Output the [X, Y] coordinate of the center of the cell containing the given text.  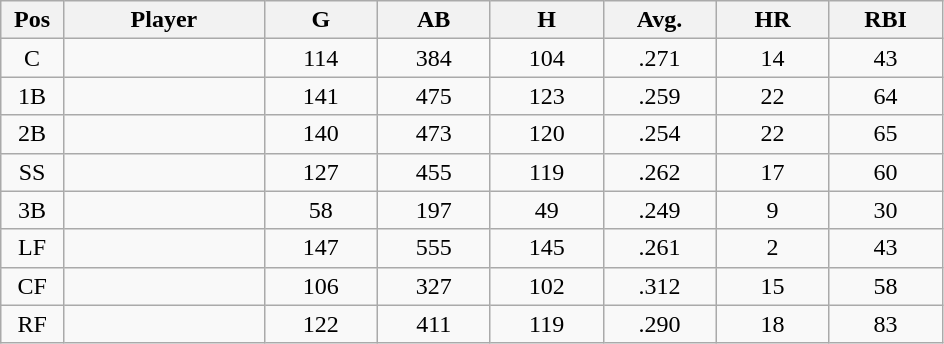
14 [772, 58]
C [32, 58]
140 [320, 134]
17 [772, 172]
83 [886, 324]
123 [546, 96]
LF [32, 248]
SS [32, 172]
.254 [660, 134]
2 [772, 248]
.259 [660, 96]
.261 [660, 248]
.262 [660, 172]
102 [546, 286]
60 [886, 172]
49 [546, 210]
120 [546, 134]
AB [434, 20]
114 [320, 58]
127 [320, 172]
122 [320, 324]
H [546, 20]
64 [886, 96]
18 [772, 324]
141 [320, 96]
475 [434, 96]
.290 [660, 324]
HR [772, 20]
.271 [660, 58]
15 [772, 286]
473 [434, 134]
30 [886, 210]
Avg. [660, 20]
Pos [32, 20]
555 [434, 248]
197 [434, 210]
106 [320, 286]
Player [164, 20]
1B [32, 96]
327 [434, 286]
G [320, 20]
CF [32, 286]
147 [320, 248]
104 [546, 58]
.249 [660, 210]
RF [32, 324]
455 [434, 172]
RBI [886, 20]
145 [546, 248]
411 [434, 324]
2B [32, 134]
3B [32, 210]
384 [434, 58]
9 [772, 210]
65 [886, 134]
.312 [660, 286]
